Capture the cell that displays the provided text and extract its (x, y) central coordinate. 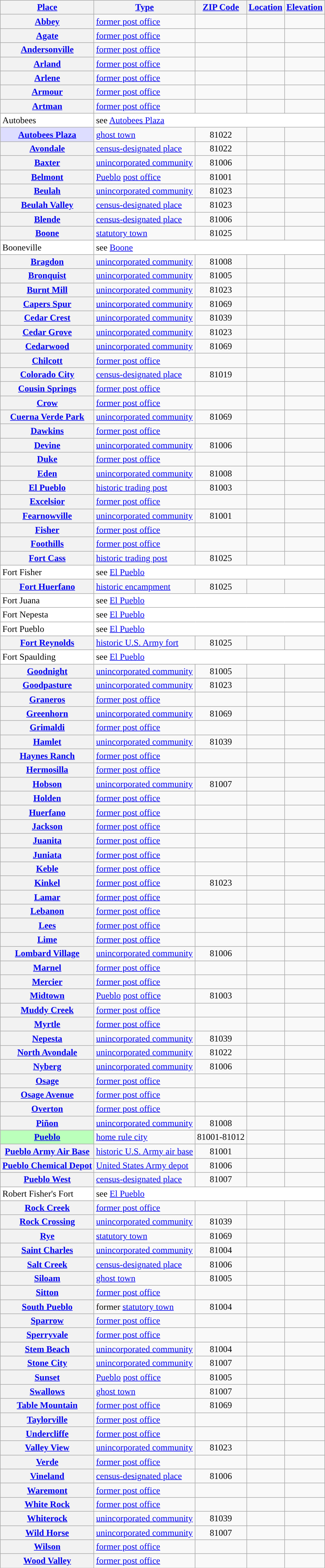
home rule city (144, 1137)
Greenhorn (47, 714)
North Avondale (47, 1052)
Keble (47, 869)
Devine (47, 445)
Osage Avenue (47, 1095)
81019 (221, 374)
Arlene (47, 78)
Hermosilla (47, 770)
Waremont (47, 1490)
Cedarwood (47, 346)
Sitton (47, 1292)
Pueblo West (47, 1180)
Fort Nepesta (47, 614)
Chilcott (47, 360)
Blende (47, 219)
Lime (47, 939)
Salt Creek (47, 1264)
ZIP Code (221, 7)
Taylorville (47, 1420)
Midtown (47, 996)
Fearnowville (47, 516)
Fort Pueblo (47, 629)
Jackson (47, 826)
Foothills (47, 544)
Muddy Creek (47, 1010)
Boone (47, 233)
Fort Reynolds (47, 643)
Fort Fisher (47, 572)
Mercier (47, 982)
Cedar Grove (47, 332)
Lebanon (47, 911)
Agate (47, 36)
Autobees (47, 120)
Elevation (305, 7)
Rock Crossing (47, 1222)
Cuerna Verde Park (47, 417)
Pueblo Chemical Depot (47, 1165)
Stem Beach (47, 1349)
Sperryvale (47, 1335)
Holden (47, 798)
Sunset (47, 1377)
Fort Spaulding (47, 657)
Hobson (47, 784)
Myrtle (47, 1024)
historic U.S. Army fort (144, 643)
Whiterock (47, 1518)
Type (144, 7)
historic encampment (144, 586)
Valley View (47, 1448)
former statutory town (144, 1306)
Sparrow (47, 1321)
Arland (47, 64)
Table Mountain (47, 1405)
Piñon (47, 1123)
Pueblo Army Air Base (47, 1151)
Lamar (47, 897)
Nyberg (47, 1066)
81001-81012 (221, 1137)
Lombard Village (47, 954)
Beulah Valley (47, 205)
Location (266, 7)
Abbey (47, 22)
Juanita (47, 840)
Wilson (47, 1547)
Baxter (47, 163)
Verde (47, 1462)
Vineland (47, 1476)
Wood Valley (47, 1561)
Belmont (47, 177)
Undercliffe (47, 1434)
Avondale (47, 148)
Place (47, 7)
Goodpasture (47, 685)
Burnt Mill (47, 290)
Capers Spur (47, 304)
Wild Horse (47, 1533)
Colorado City (47, 374)
Booneville (47, 247)
Graneros (47, 699)
Hamlet (47, 742)
Rye (47, 1236)
Grimaldi (47, 728)
Artman (47, 106)
Saint Charles (47, 1250)
see Autobees Plaza (209, 120)
Excelsior (47, 502)
Marnel (47, 968)
Cedar Crest (47, 318)
Andersonville (47, 50)
Beulah (47, 191)
Stone City (47, 1363)
Duke (47, 459)
Robert Fisher's Fort (47, 1194)
Lees (47, 925)
Fort Huerfano (47, 586)
Haynes Ranch (47, 756)
South Pueblo (47, 1306)
Goodnight (47, 671)
Cousin Springs (47, 388)
Huerfano (47, 812)
White Rock (47, 1504)
Swallows (47, 1391)
Siloam (47, 1278)
Bronquist (47, 276)
see Boone (209, 247)
Overton (47, 1109)
Bragdon (47, 262)
El Pueblo (47, 488)
Crow (47, 403)
Autobees Plaza (47, 134)
Rock Creek (47, 1208)
historic U.S. Army air base (144, 1151)
United States Army depot (144, 1165)
Pueblo (47, 1137)
Fisher (47, 530)
Dawkins (47, 431)
Fort Cass (47, 558)
Armour (47, 92)
Juniata (47, 854)
Osage (47, 1081)
Eden (47, 473)
Nepesta (47, 1038)
Kinkel (47, 883)
Fort Juana (47, 600)
